Find where the given text appears and provide that cell's center as [x, y] coordinate. 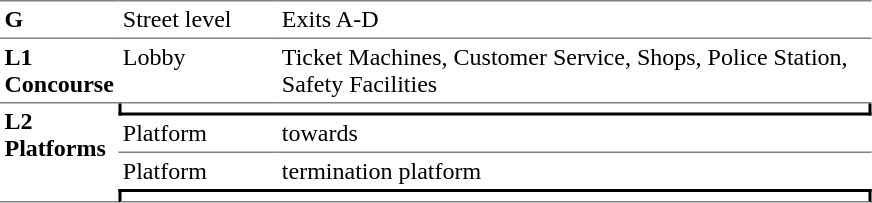
Ticket Machines, Customer Service, Shops, Police Station, Safety Facilities [574, 71]
G [59, 19]
Exits A-D [574, 19]
towards [574, 135]
L1Concourse [59, 71]
L2Platforms [59, 154]
Lobby [198, 71]
termination platform [574, 171]
Street level [198, 19]
